Find where the given text appears and provide that cell's center as (x, y) coordinate. 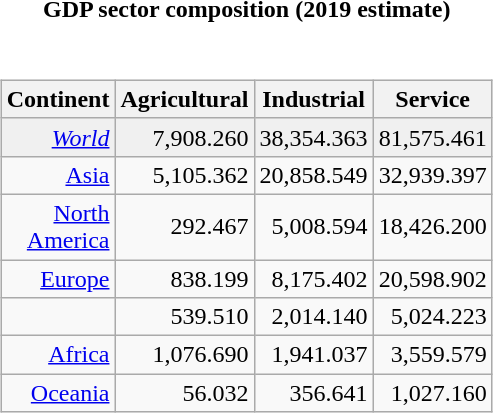
356.641 (314, 393)
32,939.397 (432, 175)
18,426.200 (432, 226)
3,559.579 (432, 355)
81,575.461 (432, 137)
Asia (58, 175)
5,024.223 (432, 317)
20,858.549 (314, 175)
World (58, 137)
292.467 (184, 226)
Continent (58, 99)
Africa (58, 355)
5,105.362 (184, 175)
5,008.594 (314, 226)
1,027.160 (432, 393)
Europe (58, 279)
20,598.902 (432, 279)
North America (58, 226)
7,908.260 (184, 137)
539.510 (184, 317)
Agricultural (184, 99)
1,076.690 (184, 355)
Service (432, 99)
1,941.037 (314, 355)
Industrial (314, 99)
838.199 (184, 279)
56.032 (184, 393)
2,014.140 (314, 317)
Oceania (58, 393)
38,354.363 (314, 137)
8,175.402 (314, 279)
